Determine the (X, Y) coordinate at the center of the cell enclosing the given text.  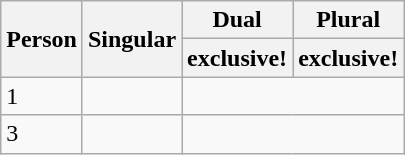
Plural (348, 20)
1 (42, 96)
Dual (238, 20)
Person (42, 39)
Singular (132, 39)
3 (42, 134)
